Detect which cell encompasses the target text, then output its (X, Y) center coordinate. 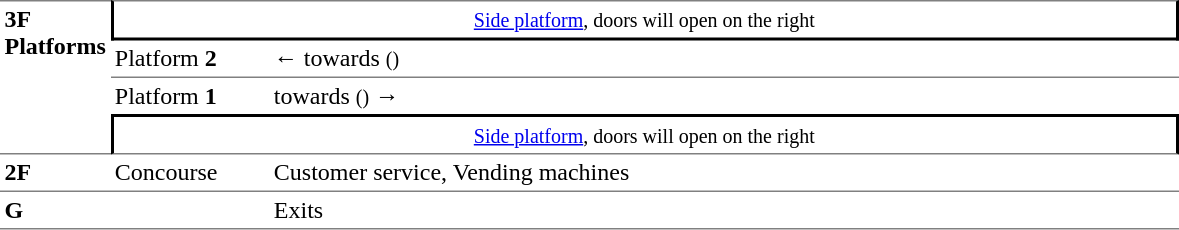
Exits (724, 211)
Customer service, Vending machines (724, 173)
G (55, 211)
Platform 2 (190, 59)
2F (55, 173)
3FPlatforms (55, 77)
towards () → (724, 96)
Platform 1 (190, 96)
← towards () (724, 59)
Concourse (190, 173)
